Return (X, Y) of the center of cell containing provided text 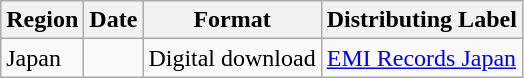
Date (114, 20)
Digital download (232, 58)
Format (232, 20)
Region (42, 20)
EMI Records Japan (422, 58)
Japan (42, 58)
Distributing Label (422, 20)
